Locate the cell with the specified text and output its [X, Y] center coordinate. 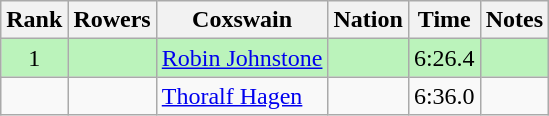
Time [444, 20]
6:36.0 [444, 96]
Rowers [112, 20]
Rank [34, 20]
6:26.4 [444, 58]
Thoralf Hagen [242, 96]
1 [34, 58]
Robin Johnstone [242, 58]
Nation [368, 20]
Coxswain [242, 20]
Notes [514, 20]
